Detect which cell encompasses the target text, then output its (x, y) center coordinate. 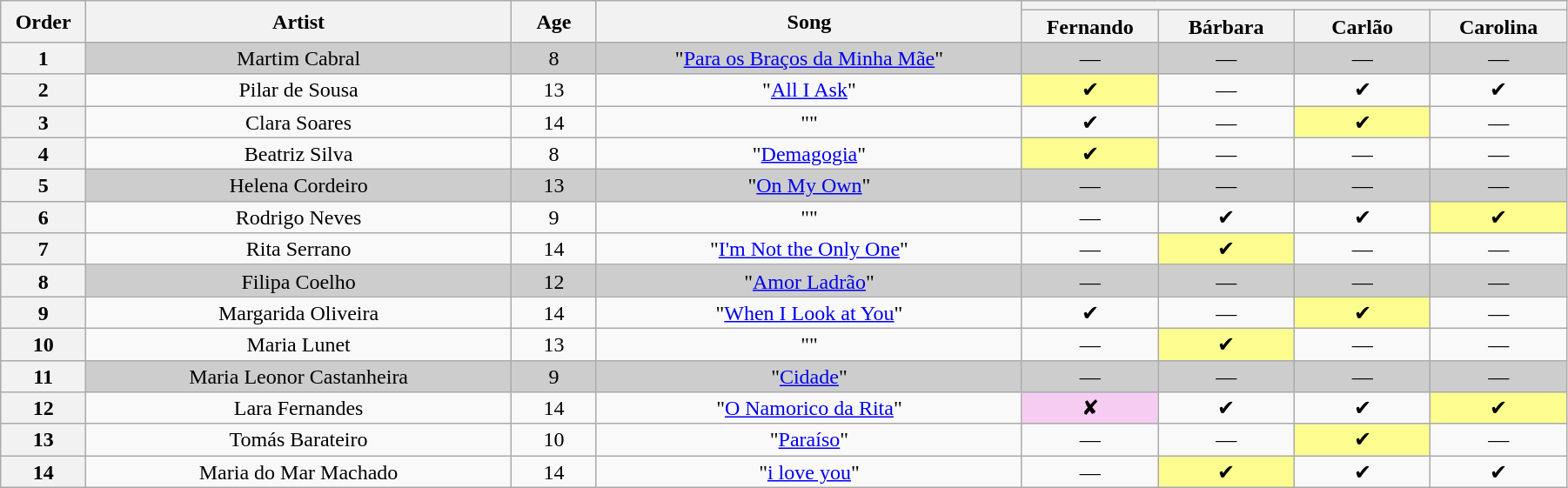
Beatriz Silva (299, 153)
6 (44, 217)
Maria Leonor Castanheira (299, 376)
7 (44, 249)
Clara Soares (299, 122)
Carlão (1362, 26)
1 (44, 57)
"Demagogia" (809, 153)
11 (44, 376)
Margarida Oliveira (299, 313)
"On My Own" (809, 186)
2 (44, 90)
Rodrigo Neves (299, 217)
"Amor Ladrão" (809, 280)
"Para os Braços da Minha Mãe" (809, 57)
Helena Cordeiro (299, 186)
Maria Lunet (299, 344)
Carolina (1498, 26)
Rita Serrano (299, 249)
Martim Cabral (299, 57)
5 (44, 186)
3 (44, 122)
"Paraíso" (809, 440)
"I'm Not the Only One" (809, 249)
Lara Fernandes (299, 409)
"O Namorico da Rita" (809, 409)
Order (44, 22)
"Cidade" (809, 376)
✘ (1089, 409)
"When I Look at You" (809, 313)
Pilar de Sousa (299, 90)
Bárbara (1226, 26)
Age (554, 22)
Tomás Barateiro (299, 440)
Fernando (1089, 26)
Filipa Coelho (299, 280)
Artist (299, 22)
Song (809, 22)
4 (44, 153)
"i love you" (809, 471)
"All I Ask" (809, 90)
Maria do Mar Machado (299, 471)
